Extract the [x, y] coordinate from the center of the cell holding the provided text.  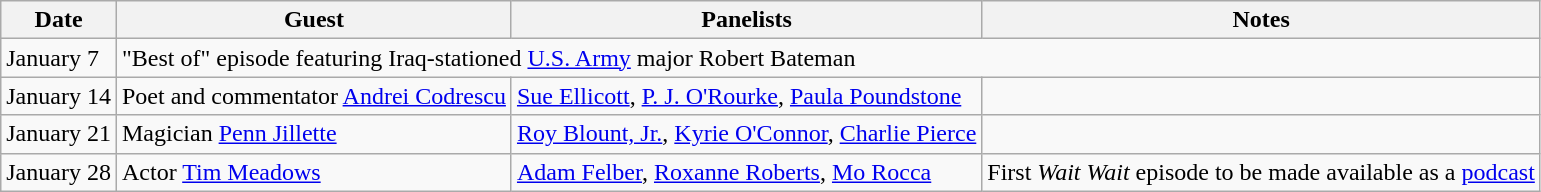
January 21 [59, 134]
January 14 [59, 96]
January 7 [59, 58]
First Wait Wait episode to be made available as a podcast [1262, 172]
Sue Ellicott, P. J. O'Rourke, Paula Poundstone [746, 96]
Adam Felber, Roxanne Roberts, Mo Rocca [746, 172]
Date [59, 20]
"Best of" episode featuring Iraq-stationed U.S. Army major Robert Bateman [828, 58]
Notes [1262, 20]
Magician Penn Jillette [314, 134]
Poet and commentator Andrei Codrescu [314, 96]
January 28 [59, 172]
Roy Blount, Jr., Kyrie O'Connor, Charlie Pierce [746, 134]
Panelists [746, 20]
Actor Tim Meadows [314, 172]
Guest [314, 20]
